Return [X, Y] of the center of cell containing provided text 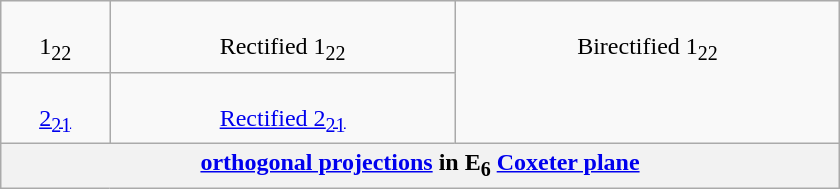
Rectified 122 [283, 36]
221 [56, 108]
orthogonal projections in E6 Coxeter plane [420, 165]
122 [56, 36]
Rectified 221 [283, 108]
Birectified 122 [648, 72]
